Capture the cell that displays the provided text and extract its (x, y) central coordinate. 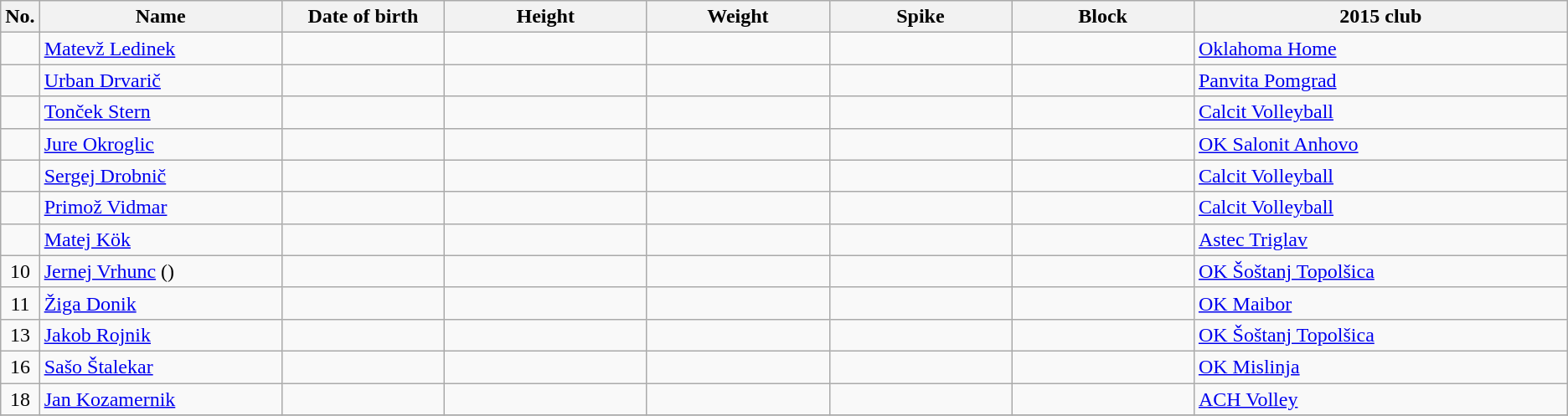
Žiga Donik (161, 303)
OK Mislinja (1380, 367)
Primož Vidmar (161, 208)
Sašo Štalekar (161, 367)
Jernej Vrhunc () (161, 271)
No. (20, 17)
Panvita Pomgrad (1380, 80)
Oklahoma Home (1380, 49)
Block (1103, 17)
Astec Triglav (1380, 239)
ACH Volley (1380, 399)
Date of birth (364, 17)
Name (161, 17)
Weight (739, 17)
Jakob Rojnik (161, 335)
16 (20, 367)
Tonček Stern (161, 112)
13 (20, 335)
Urban Drvarič (161, 80)
Jan Kozamernik (161, 399)
Matej Kök (161, 239)
10 (20, 271)
11 (20, 303)
Spike (921, 17)
18 (20, 399)
2015 club (1380, 17)
Jure Okroglic (161, 144)
OK Salonit Anhovo (1380, 144)
Matevž Ledinek (161, 49)
Sergej Drobnič (161, 176)
Height (546, 17)
OK Maibor (1380, 303)
